Detect which cell encompasses the target text, then output its [X, Y] center coordinate. 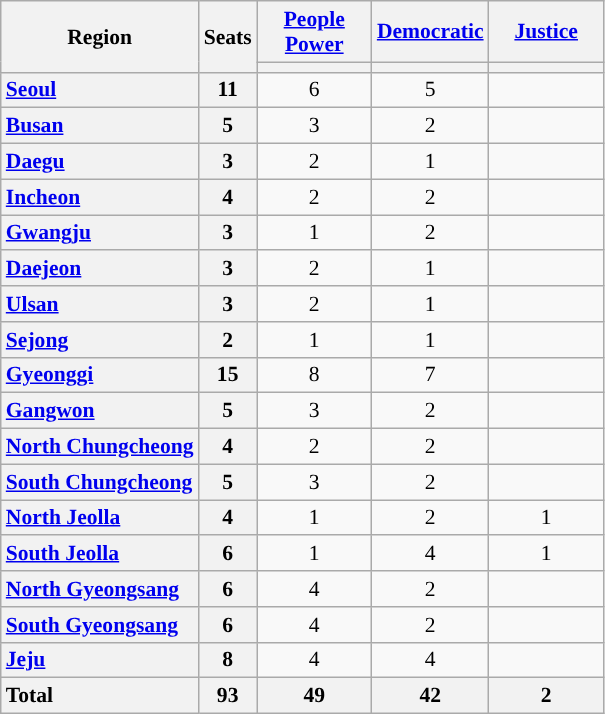
Incheon [100, 197]
Daejeon [100, 269]
Gangwon [100, 411]
South Chungcheong [100, 482]
Busan [100, 126]
Region [100, 36]
Sejong [100, 340]
South Gyeongsang [100, 625]
42 [430, 696]
49 [314, 696]
Seats [228, 36]
Gyeonggi [100, 375]
North Jeolla [100, 518]
Jeju [100, 660]
North Gyeongsang [100, 589]
People Power [314, 32]
11 [228, 90]
Gwangju [100, 233]
North Chungcheong [100, 447]
15 [228, 375]
Daegu [100, 162]
Total [100, 696]
7 [430, 375]
South Jeolla [100, 554]
Justice [546, 32]
Ulsan [100, 304]
93 [228, 696]
Seoul [100, 90]
Democratic [430, 32]
